Identify which cell holds the provided text, then report its [x, y] central coordinate. 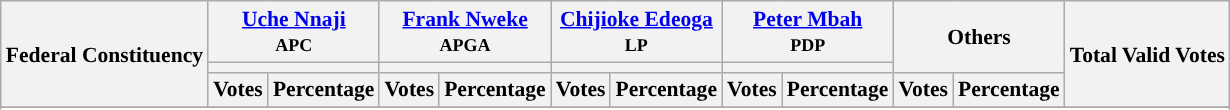
Frank NwekeAPGA [464, 32]
Peter MbahPDP [808, 32]
Chijioke EdeogaLP [636, 32]
Others [978, 36]
Total Valid Votes [1148, 54]
Federal Constituency [104, 54]
Uche NnajiAPC [294, 32]
